Scan for the cell matching the given text and deliver its [X, Y] coordinate at center. 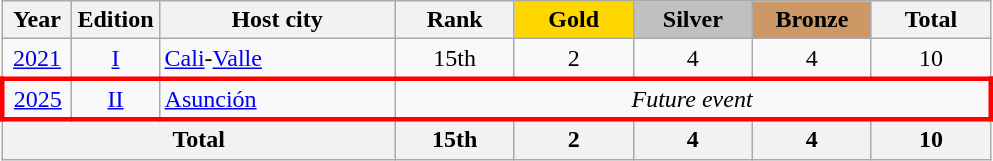
Cali-Valle [277, 59]
I [116, 59]
Host city [277, 20]
Edition [116, 20]
II [116, 98]
Rank [454, 20]
Asunción [277, 98]
Year [37, 20]
Future event [692, 98]
2025 [37, 98]
2021 [37, 59]
Gold [574, 20]
Bronze [812, 20]
Silver [692, 20]
